Output the (x, y) coordinate of the center of the cell containing the given text.  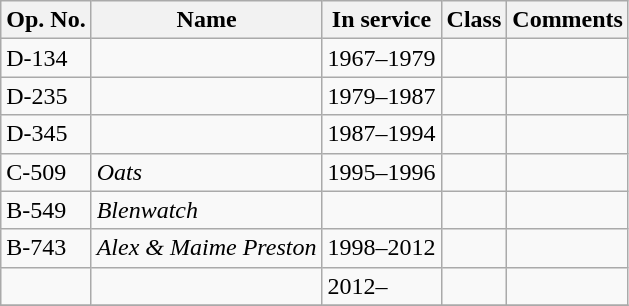
2012– (382, 286)
1987–1994 (382, 134)
Class (474, 20)
C-509 (46, 172)
Blenwatch (206, 210)
1967–1979 (382, 58)
1995–1996 (382, 172)
D-134 (46, 58)
Op. No. (46, 20)
Name (206, 20)
Oats (206, 172)
B-549 (46, 210)
D-345 (46, 134)
1998–2012 (382, 248)
Alex & Maime Preston (206, 248)
In service (382, 20)
Comments (568, 20)
1979–1987 (382, 96)
D-235 (46, 96)
B-743 (46, 248)
